Identify which cell holds the provided text, then report its (X, Y) central coordinate. 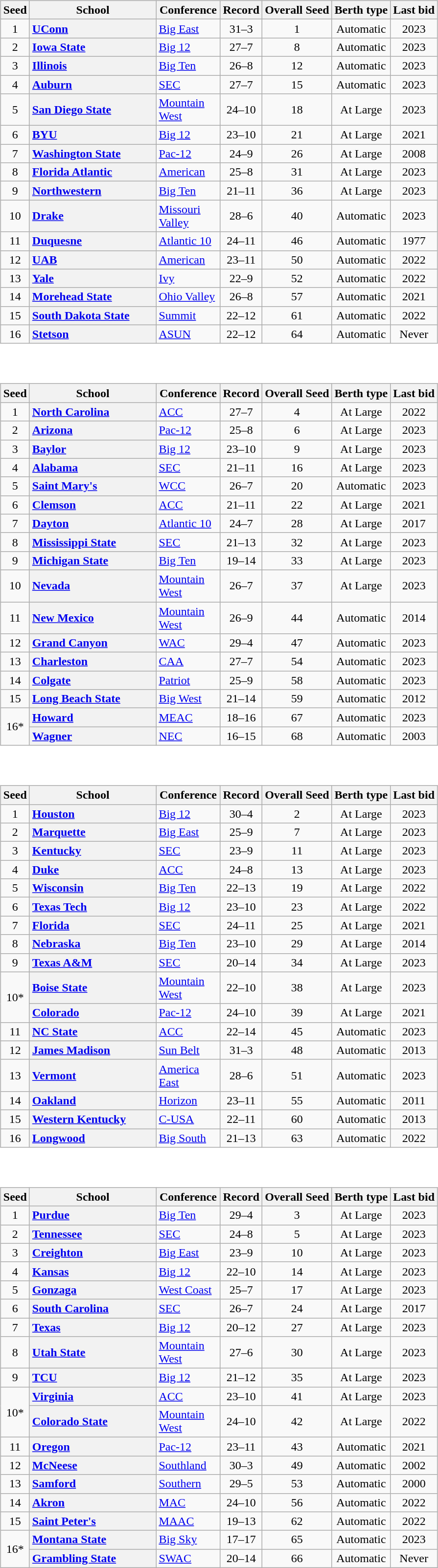
34 (297, 963)
MAAC (188, 1521)
Colorado State (93, 1421)
Dayton (93, 523)
Big Sky (188, 1540)
Illinois (93, 66)
West Coast (188, 1290)
1977 (414, 241)
Duquesne (93, 241)
Samford (93, 1484)
Florida Atlantic (93, 172)
29–5 (241, 1484)
Texas (93, 1327)
44 (297, 617)
McNeese (93, 1465)
Grambling State (93, 1558)
30–3 (241, 1465)
Southland (188, 1465)
17–17 (241, 1540)
41 (297, 1396)
45 (297, 1031)
43 (297, 1447)
23 (297, 907)
Kentucky (93, 851)
19 (297, 888)
Arizona (93, 430)
16–15 (241, 736)
36 (297, 191)
Northwestern (93, 191)
Purdue (93, 1215)
18–16 (241, 717)
Wisconsin (93, 888)
Longwood (93, 1138)
San Diego State (93, 110)
Mississippi State (93, 542)
29 (297, 944)
48 (297, 1050)
North Carolina (93, 412)
40 (297, 216)
Oakland (93, 1100)
26–9 (241, 617)
Alabama (93, 468)
Gonzaga (93, 1290)
America East (188, 1075)
Ohio Valley (188, 297)
South Dakota State (93, 315)
UAB (93, 260)
Ivy (188, 278)
35 (297, 1378)
19–14 (241, 560)
22–14 (241, 1031)
South Carolina (93, 1308)
Grand Canyon (93, 643)
Florida (93, 925)
27 (297, 1327)
22–9 (241, 278)
42 (297, 1421)
19–13 (241, 1521)
Clemson (93, 505)
Marquette (93, 832)
30–4 (241, 813)
WAC (188, 643)
Nebraska (93, 944)
James Madison (93, 1050)
Utah State (93, 1353)
Sun Belt (188, 1050)
2003 (414, 736)
Saint Peter's (93, 1521)
46 (297, 241)
Kansas (93, 1271)
Duke (93, 870)
Horizon (188, 1100)
57 (297, 297)
Saint Mary's (93, 486)
Drake (93, 216)
55 (297, 1100)
New Mexico (93, 617)
24–9 (241, 154)
22 (297, 505)
Washington State (93, 154)
MAC (188, 1502)
50 (297, 260)
64 (297, 334)
21–12 (241, 1378)
Texas A&M (93, 963)
Patriot (188, 680)
Yale (93, 278)
65 (297, 1540)
20–12 (241, 1327)
52 (297, 278)
Howard (93, 717)
Colorado (93, 1013)
61 (297, 315)
Wagner (93, 736)
Akron (93, 1502)
22–11 (241, 1119)
Southern (188, 1484)
C-USA (188, 1119)
24 (297, 1308)
2000 (414, 1484)
54 (297, 662)
28 (297, 523)
ASUN (188, 334)
Missouri Valley (188, 216)
NEC (188, 736)
62 (297, 1521)
MEAC (188, 717)
2008 (414, 154)
Creighton (93, 1253)
2002 (414, 1465)
49 (297, 1465)
26 (297, 154)
27–6 (241, 1353)
17 (297, 1290)
33 (297, 560)
Auburn (93, 85)
Michigan State (93, 560)
2012 (414, 699)
32 (297, 542)
66 (297, 1558)
Colgate (93, 680)
Montana State (93, 1540)
CAA (188, 662)
Houston (93, 813)
WCC (188, 486)
Big South (188, 1138)
Virginia (93, 1396)
SWAC (188, 1558)
68 (297, 736)
67 (297, 717)
56 (297, 1502)
39 (297, 1013)
59 (297, 699)
Long Beach State (93, 699)
21–14 (241, 699)
53 (297, 1484)
NC State (93, 1031)
22–13 (241, 888)
Western Kentucky (93, 1119)
47 (297, 643)
25–7 (241, 1290)
Iowa State (93, 47)
37 (297, 586)
Oregon (93, 1447)
Vermont (93, 1075)
Baylor (93, 449)
BYU (93, 135)
51 (297, 1075)
Boise State (93, 988)
25 (297, 925)
24–7 (241, 523)
Morehead State (93, 297)
Tennessee (93, 1234)
30 (297, 1353)
38 (297, 988)
UConn (93, 28)
Stetson (93, 334)
Big West (188, 699)
63 (297, 1138)
Summit (188, 315)
TCU (93, 1378)
18 (297, 110)
Texas Tech (93, 907)
Charleston (93, 662)
31 (297, 172)
Nevada (93, 586)
20 (297, 486)
2011 (414, 1100)
60 (297, 1119)
21 (297, 135)
58 (297, 680)
